Return [X, Y] of the center of cell containing provided text 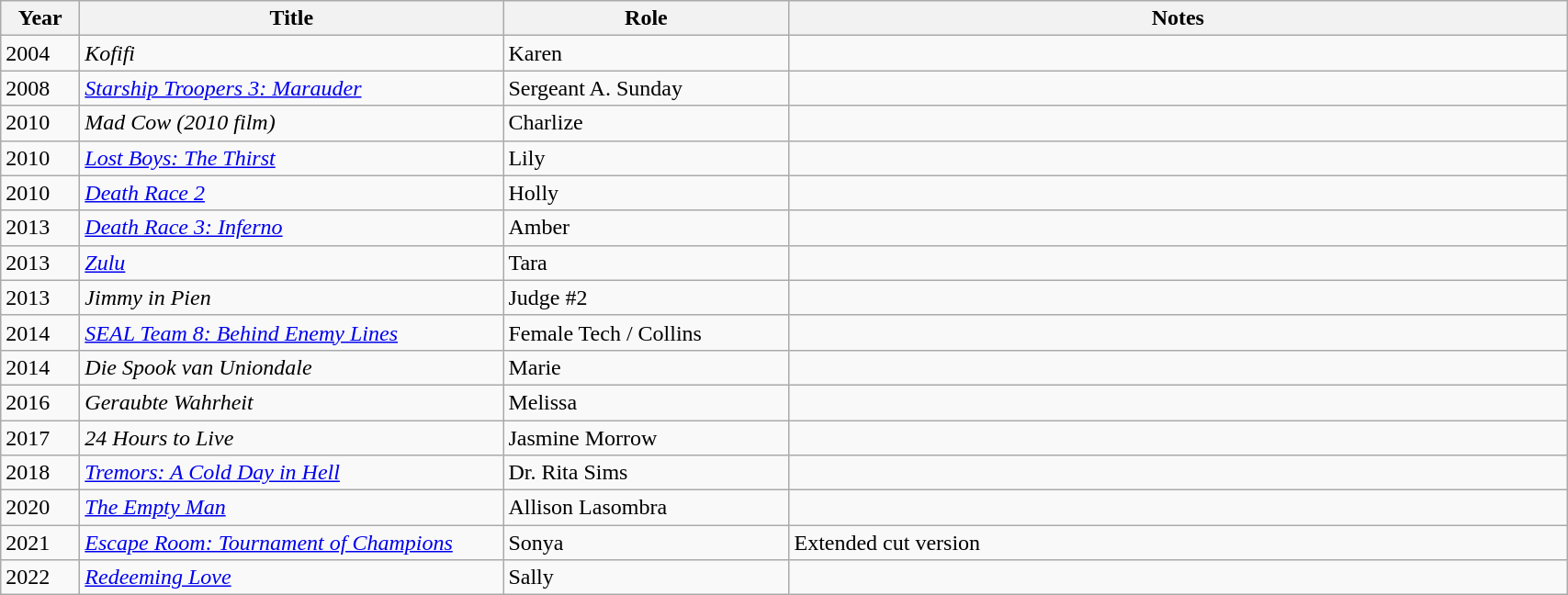
Tara [647, 263]
2022 [40, 578]
Holly [647, 193]
Die Spook van Uniondale [292, 367]
Female Tech / Collins [647, 332]
Escape Room: Tournament of Champions [292, 543]
Sally [647, 578]
2004 [40, 53]
Death Race 2 [292, 193]
Role [647, 18]
Amber [647, 228]
Melissa [647, 402]
Zulu [292, 263]
Starship Troopers 3: Marauder [292, 88]
The Empty Man [292, 508]
Kofifi [292, 53]
Title [292, 18]
2008 [40, 88]
Tremors: A Cold Day in Hell [292, 473]
Lost Boys: The Thirst [292, 158]
Charlize [647, 123]
Notes [1178, 18]
Sonya [647, 543]
Extended cut version [1178, 543]
SEAL Team 8: Behind Enemy Lines [292, 332]
2017 [40, 438]
Lily [647, 158]
Redeeming Love [292, 578]
2016 [40, 402]
Dr. Rita Sims [647, 473]
2021 [40, 543]
Mad Cow (2010 film) [292, 123]
24 Hours to Live [292, 438]
Marie [647, 367]
Sergeant A. Sunday [647, 88]
Judge #2 [647, 297]
2018 [40, 473]
Death Race 3: Inferno [292, 228]
2020 [40, 508]
Karen [647, 53]
Geraubte Wahrheit [292, 402]
Allison Lasombra [647, 508]
Year [40, 18]
Jasmine Morrow [647, 438]
Jimmy in Pien [292, 297]
